Output the [x, y] coordinate of the center of the cell containing the given text.  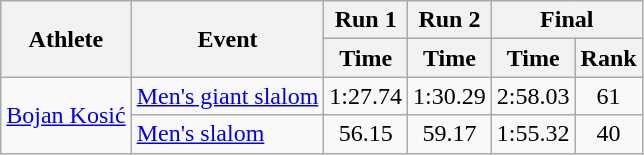
1:30.29 [450, 96]
1:55.32 [533, 134]
Athlete [66, 39]
Bojan Kosić [66, 115]
Final [566, 20]
61 [608, 96]
Men's slalom [228, 134]
2:58.03 [533, 96]
1:27.74 [366, 96]
Event [228, 39]
40 [608, 134]
Run 2 [450, 20]
Rank [608, 58]
56.15 [366, 134]
Men's giant slalom [228, 96]
59.17 [450, 134]
Run 1 [366, 20]
